Capture the cell that displays the provided text and extract its [X, Y] central coordinate. 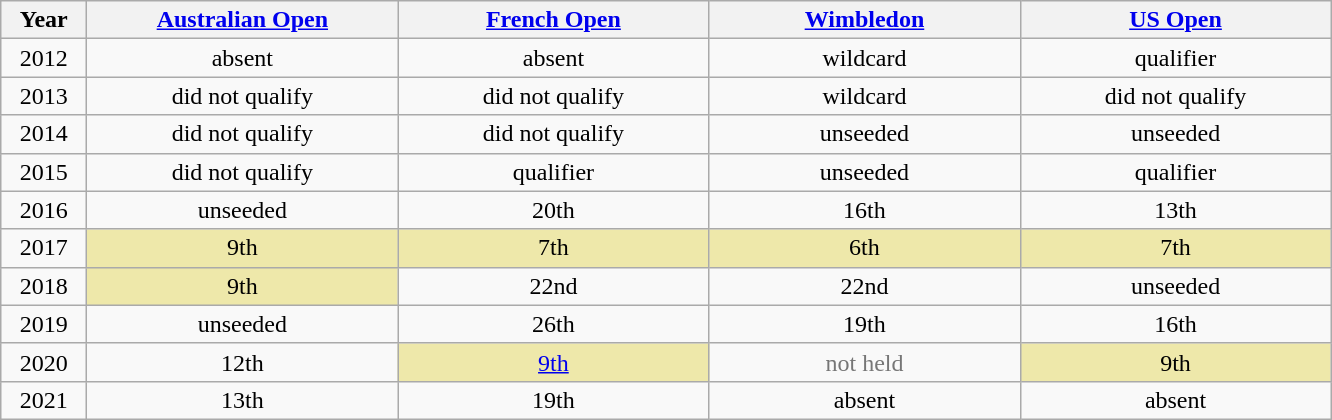
Australian Open [242, 20]
2013 [44, 96]
2016 [44, 210]
26th [554, 324]
Wimbledon [864, 20]
12th [242, 362]
US Open [1176, 20]
French Open [554, 20]
2015 [44, 172]
2021 [44, 400]
6th [864, 248]
20th [554, 210]
2012 [44, 58]
2019 [44, 324]
not held [864, 362]
2014 [44, 134]
2017 [44, 248]
2018 [44, 286]
Year [44, 20]
2020 [44, 362]
